Provide the [X, Y] coordinate of the cell's center where the given text is located.  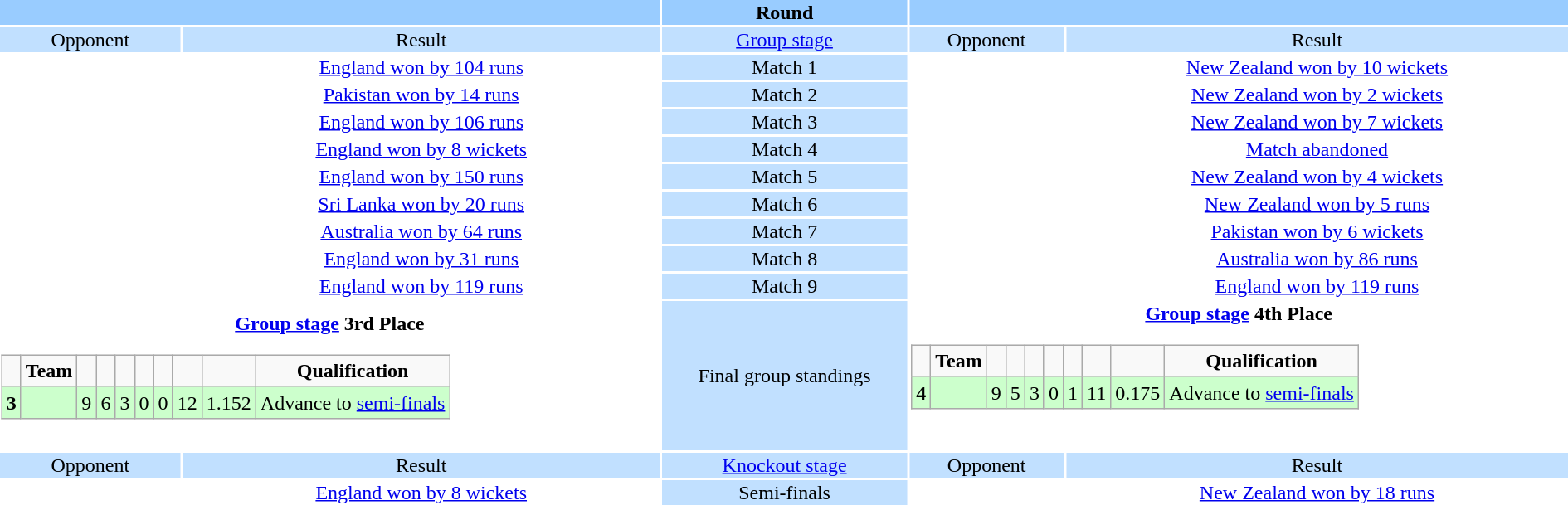
1.152 [229, 402]
6 [106, 402]
Match 7 [785, 231]
Semi-finals [785, 493]
Match 3 [785, 122]
Match 8 [785, 259]
New Zealand won by 5 runs [1317, 204]
Group stage [785, 40]
Australia won by 64 runs [421, 231]
Group stage 4th Place Team Qualification 4 9 5 3 0 1 11 0.175 Advance to semi-finals [1239, 376]
Round [785, 12]
England won by 106 runs [421, 122]
Group stage 3rd Place Team Qualification 3 9 6 3 0 0 12 1.152 Advance to semi-finals [330, 376]
11 [1097, 392]
New Zealand won by 4 wickets [1317, 177]
Match 9 [785, 286]
England won by 150 runs [421, 177]
Match abandoned [1317, 149]
New Zealand won by 18 runs [1317, 493]
Match 4 [785, 149]
New Zealand won by 10 wickets [1317, 67]
Final group standings [785, 376]
Match 6 [785, 204]
New Zealand won by 7 wickets [1317, 122]
Pakistan won by 6 wickets [1317, 231]
New Zealand won by 2 wickets [1317, 95]
Match 5 [785, 177]
Knockout stage [785, 465]
5 [1015, 392]
Match 2 [785, 95]
12 [187, 402]
Pakistan won by 14 runs [421, 95]
Australia won by 86 runs [1317, 259]
England won by 31 runs [421, 259]
0.175 [1138, 392]
1 [1072, 392]
Match 1 [785, 67]
Sri Lanka won by 20 runs [421, 204]
England won by 104 runs [421, 67]
4 [921, 392]
